Return the [X, Y] coordinate for the center point of the cell that contains the specified text.  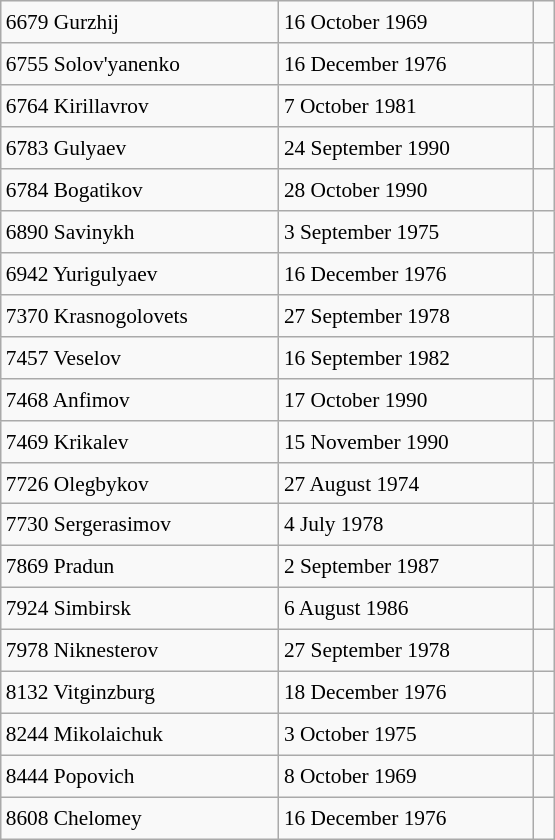
8 October 1969 [406, 776]
8608 Chelomey [140, 818]
7869 Pradun [140, 567]
6784 Bogatikov [140, 190]
16 October 1969 [406, 22]
6764 Kirillavrov [140, 106]
8444 Popovich [140, 776]
6942 Yurigulyaev [140, 274]
7 October 1981 [406, 106]
3 September 1975 [406, 232]
7457 Veselov [140, 357]
7924 Simbirsk [140, 609]
6679 Gurzhij [140, 22]
7469 Krikalev [140, 441]
6890 Savinykh [140, 232]
16 September 1982 [406, 357]
8132 Vitginzburg [140, 693]
17 October 1990 [406, 399]
6783 Gulyaev [140, 148]
27 August 1974 [406, 483]
24 September 1990 [406, 148]
2 September 1987 [406, 567]
28 October 1990 [406, 190]
7726 Olegbykov [140, 483]
15 November 1990 [406, 441]
8244 Mikolaichuk [140, 735]
6755 Solov'yanenko [140, 64]
3 October 1975 [406, 735]
7370 Krasnogolovets [140, 315]
7730 Sergerasimov [140, 525]
4 July 1978 [406, 525]
7978 Niknesterov [140, 651]
7468 Anfimov [140, 399]
18 December 1976 [406, 693]
6 August 1986 [406, 609]
